Provide the (X, Y) coordinate of the cell's center where the given text is located.  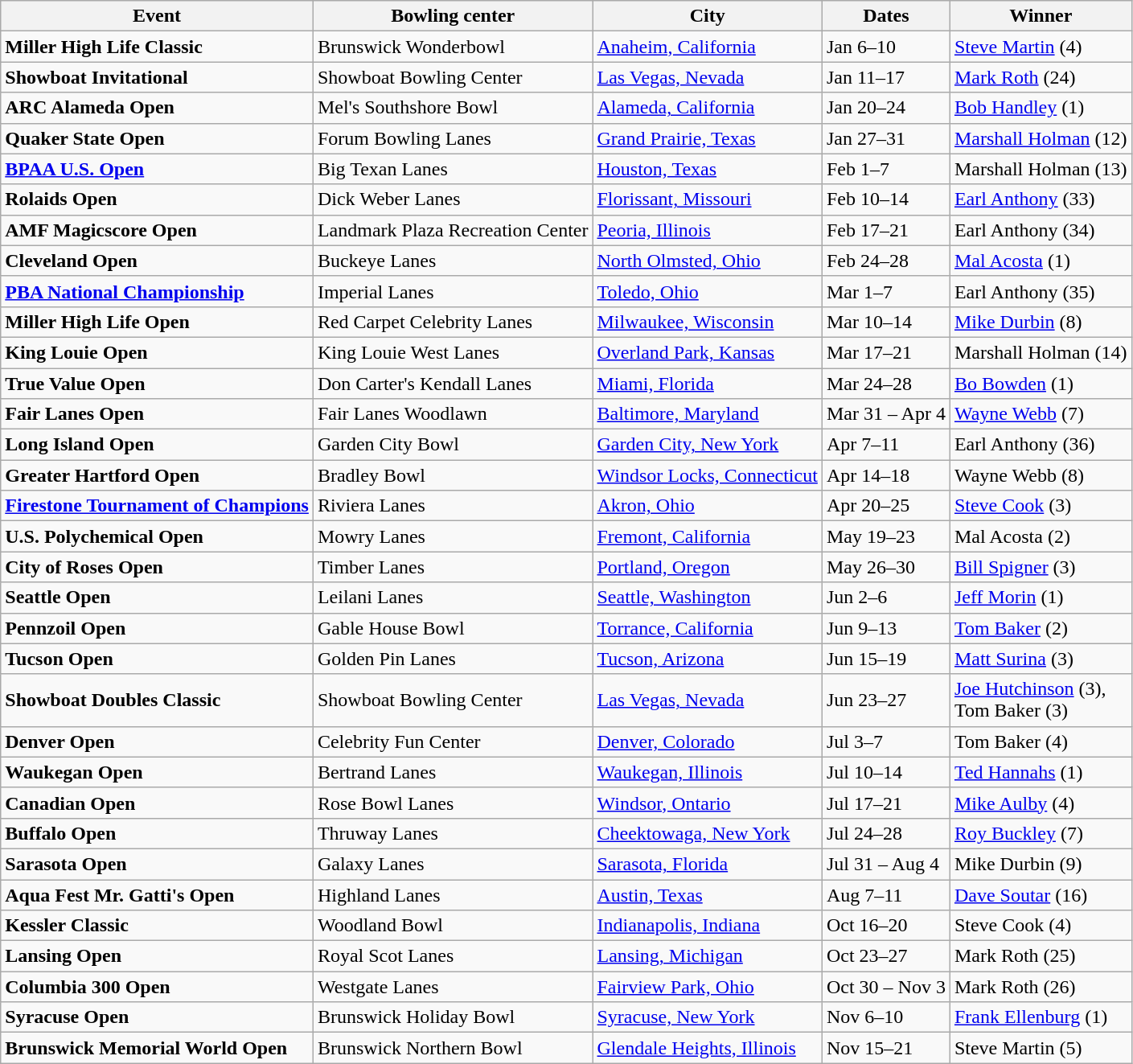
Apr 14–18 (886, 475)
Akron, Ohio (708, 506)
Windsor Locks, Connecticut (708, 475)
Feb 1–7 (886, 169)
Aug 7–11 (886, 895)
Mark Roth (26) (1041, 987)
Jun 23–27 (886, 700)
Mar 1–7 (886, 291)
Windsor, Ontario (708, 803)
Feb 24–28 (886, 261)
Dates (886, 16)
King Louie West Lanes (453, 352)
Jun 2–6 (886, 598)
Bill Spigner (3) (1041, 567)
Mar 31 – Apr 4 (886, 414)
Dick Weber Lanes (453, 199)
Mike Aulby (4) (1041, 803)
Roy Buckley (7) (1041, 833)
Jun 15–19 (886, 659)
Bowling center (453, 16)
Fremont, California (708, 536)
Jun 9–13 (886, 628)
Riviera Lanes (453, 506)
Cheektowaga, New York (708, 833)
Rolaids Open (158, 199)
Royal Scot Lanes (453, 956)
Mar 17–21 (886, 352)
Showboat Invitational (158, 77)
Buckeye Lanes (453, 261)
Steve Cook (4) (1041, 926)
Syracuse, New York (708, 1017)
Marshall Holman (14) (1041, 352)
BPAA U.S. Open (158, 169)
Marshall Holman (12) (1041, 138)
Seattle, Washington (708, 598)
Thruway Lanes (453, 833)
Fair Lanes Woodlawn (453, 414)
Tom Baker (4) (1041, 742)
City of Roses Open (158, 567)
Mike Durbin (8) (1041, 322)
Jan 20–24 (886, 108)
Oct 30 – Nov 3 (886, 987)
Denver, Colorado (708, 742)
Indianapolis, Indiana (708, 926)
Torrance, California (708, 628)
True Value Open (158, 384)
Columbia 300 Open (158, 987)
Jul 3–7 (886, 742)
Earl Anthony (33) (1041, 199)
Portland, Oregon (708, 567)
King Louie Open (158, 352)
Earl Anthony (36) (1041, 445)
Tucson, Arizona (708, 659)
Nov 6–10 (886, 1017)
Earl Anthony (34) (1041, 230)
Sarasota, Florida (708, 864)
Wayne Webb (8) (1041, 475)
PBA National Championship (158, 291)
Lansing, Michigan (708, 956)
Big Texan Lanes (453, 169)
Long Island Open (158, 445)
ARC Alameda Open (158, 108)
Fair Lanes Open (158, 414)
Mal Acosta (2) (1041, 536)
Garden City Bowl (453, 445)
Event (158, 16)
Joe Hutchinson (3),Tom Baker (3) (1041, 700)
Dave Soutar (16) (1041, 895)
Steve Martin (4) (1041, 47)
Ted Hannahs (1) (1041, 772)
Brunswick Northern Bowl (453, 1048)
Mike Durbin (9) (1041, 864)
Alameda, California (708, 108)
Aqua Fest Mr. Gatti's Open (158, 895)
Baltimore, Maryland (708, 414)
Marshall Holman (13) (1041, 169)
Forum Bowling Lanes (453, 138)
Mark Roth (25) (1041, 956)
U.S. Polychemical Open (158, 536)
Bradley Bowl (453, 475)
Golden Pin Lanes (453, 659)
Fairview Park, Ohio (708, 987)
Miller High Life Open (158, 322)
Garden City, New York (708, 445)
Waukegan, Illinois (708, 772)
Syracuse Open (158, 1017)
Steve Cook (3) (1041, 506)
Buffalo Open (158, 833)
Brunswick Memorial World Open (158, 1048)
Mowry Lanes (453, 536)
Nov 15–21 (886, 1048)
Brunswick Wonderbowl (453, 47)
Mal Acosta (1) (1041, 261)
Don Carter's Kendall Lanes (453, 384)
Denver Open (158, 742)
Bob Handley (1) (1041, 108)
Firestone Tournament of Champions (158, 506)
Mel's Southshore Bowl (453, 108)
Austin, Texas (708, 895)
Lansing Open (158, 956)
Florissant, Missouri (708, 199)
Jul 17–21 (886, 803)
Jan 27–31 (886, 138)
Sarasota Open (158, 864)
Kessler Classic (158, 926)
Tom Baker (2) (1041, 628)
Feb 10–14 (886, 199)
Apr 7–11 (886, 445)
Houston, Texas (708, 169)
Waukegan Open (158, 772)
Overland Park, Kansas (708, 352)
Oct 23–27 (886, 956)
Oct 16–20 (886, 926)
AMF Magicscore Open (158, 230)
May 19–23 (886, 536)
Bertrand Lanes (453, 772)
Winner (1041, 16)
Peoria, Illinois (708, 230)
North Olmsted, Ohio (708, 261)
Canadian Open (158, 803)
Highland Lanes (453, 895)
Westgate Lanes (453, 987)
Gable House Bowl (453, 628)
Cleveland Open (158, 261)
Tucson Open (158, 659)
Seattle Open (158, 598)
City (708, 16)
Miller High Life Classic (158, 47)
Bo Bowden (1) (1041, 384)
Grand Prairie, Texas (708, 138)
Imperial Lanes (453, 291)
Miami, Florida (708, 384)
Mar 24–28 (886, 384)
Landmark Plaza Recreation Center (453, 230)
Wayne Webb (7) (1041, 414)
Pennzoil Open (158, 628)
Toledo, Ohio (708, 291)
Rose Bowl Lanes (453, 803)
Anaheim, California (708, 47)
Mar 10–14 (886, 322)
Jeff Morin (1) (1041, 598)
Quaker State Open (158, 138)
Apr 20–25 (886, 506)
Earl Anthony (35) (1041, 291)
Jan 6–10 (886, 47)
Jan 11–17 (886, 77)
Milwaukee, Wisconsin (708, 322)
Jul 24–28 (886, 833)
Feb 17–21 (886, 230)
Celebrity Fun Center (453, 742)
Glendale Heights, Illinois (708, 1048)
May 26–30 (886, 567)
Mark Roth (24) (1041, 77)
Leilani Lanes (453, 598)
Steve Martin (5) (1041, 1048)
Woodland Bowl (453, 926)
Showboat Doubles Classic (158, 700)
Frank Ellenburg (1) (1041, 1017)
Red Carpet Celebrity Lanes (453, 322)
Jul 31 – Aug 4 (886, 864)
Timber Lanes (453, 567)
Jul 10–14 (886, 772)
Galaxy Lanes (453, 864)
Greater Hartford Open (158, 475)
Matt Surina (3) (1041, 659)
Brunswick Holiday Bowl (453, 1017)
